Output the [X, Y] coordinate of the center of the cell containing the given text.  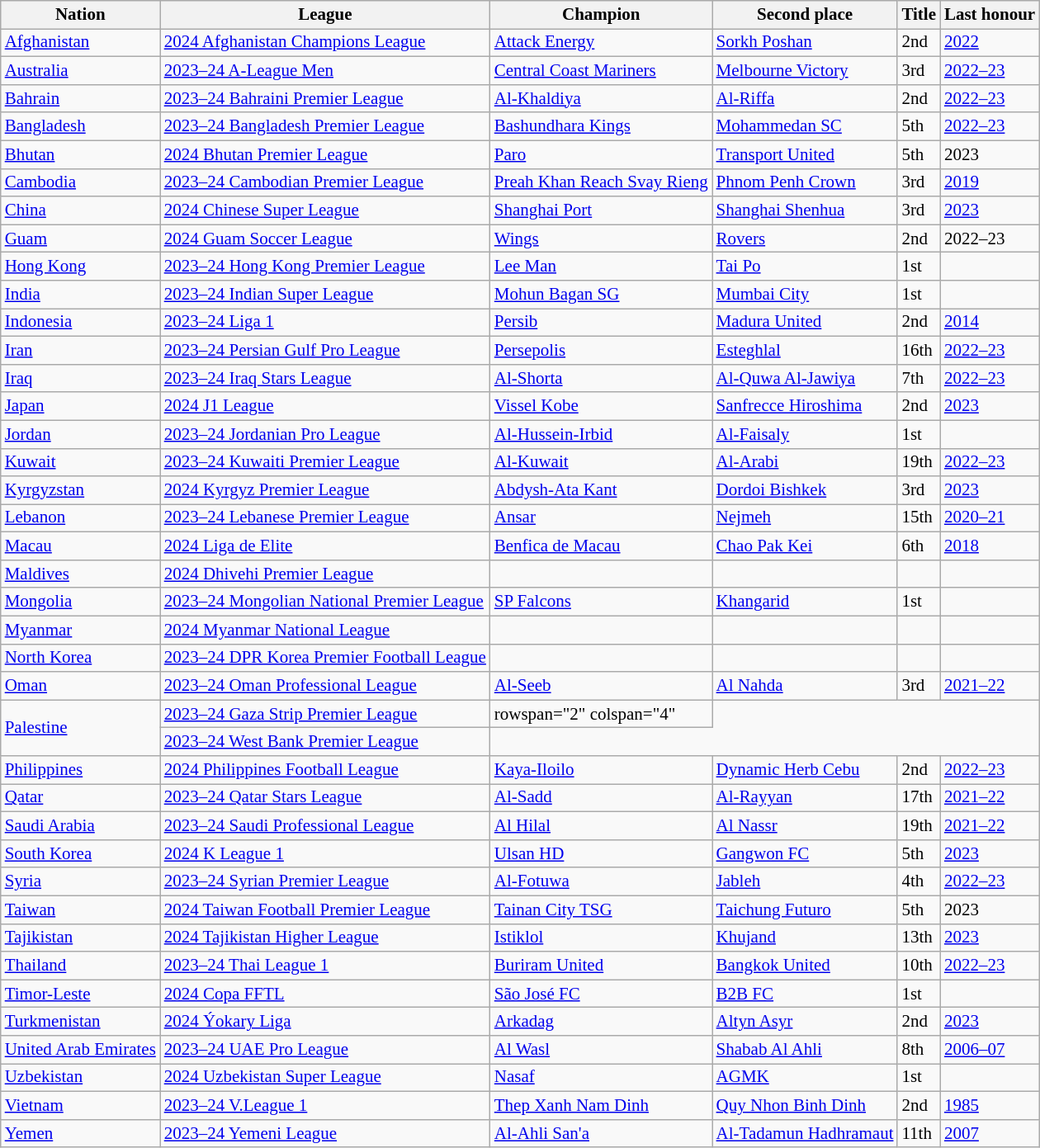
Yemen [81, 1133]
Tai Po [806, 267]
Myanmar [81, 630]
Thailand [81, 966]
Sorkh Poshan [806, 43]
South Korea [81, 853]
Tainan City TSG [601, 909]
Indonesia [81, 323]
Taichung Futuro [806, 909]
Iran [81, 350]
Kuwait [81, 462]
2023–24 Persian Gulf Pro League [325, 350]
Last honour [990, 15]
Champion [601, 15]
Esteghlal [806, 350]
Persib [601, 323]
Title [919, 15]
2024 Copa FFTL [325, 994]
2023–24 UAE Pro League [325, 1050]
2020–21 [990, 518]
Al Nahda [806, 686]
Cambodia [81, 182]
Bashundhara Kings [601, 126]
Al-Rayyan [806, 798]
rowspan="2" colspan="4" [601, 714]
2023–24 Liga 1 [325, 323]
Shabab Al Ahli [806, 1050]
10th [919, 966]
Bangladesh [81, 126]
2024 Guam Soccer League [325, 239]
Al-Fotuwa [601, 881]
Australia [81, 71]
Rovers [806, 239]
Ulsan HD [601, 853]
16th [919, 350]
15th [919, 518]
Al-Riffa [806, 98]
Quy Nhon Binh Dinh [806, 1105]
6th [919, 546]
Philippines [81, 770]
Japan [81, 406]
Al Wasl [601, 1050]
Benfica de Macau [601, 546]
2023–24 Lebanese Premier League [325, 518]
Buriram United [601, 966]
China [81, 210]
Khangarid [806, 602]
2023–24 Indian Super League [325, 295]
Shanghai Port [601, 210]
Attack Energy [601, 43]
Macau [81, 546]
Al-Faisaly [806, 434]
Turkmenistan [81, 1022]
2024 J1 League [325, 406]
Abdysh-Ata Kant [601, 490]
Guam [81, 239]
Kyrgyzstan [81, 490]
13th [919, 938]
Melbourne Victory [806, 71]
Timor-Leste [81, 994]
Gangwon FC [806, 853]
1985 [990, 1105]
India [81, 295]
7th [919, 378]
São José FC [601, 994]
2023–24 Kuwaiti Premier League [325, 462]
Lebanon [81, 518]
B2B FC [806, 994]
Palestine [81, 728]
Bhutan [81, 154]
Transport United [806, 154]
2023–24 Jordanian Pro League [325, 434]
Lee Man [601, 267]
United Arab Emirates [81, 1050]
2024 Taiwan Football Premier League [325, 909]
Hong Kong [81, 267]
Al-Tadamun Hadhramaut [806, 1133]
Syria [81, 881]
Khujand [806, 938]
2024 Kyrgyz Premier League [325, 490]
Qatar [81, 798]
Nejmeh [806, 518]
Vietnam [81, 1105]
Preah Khan Reach Svay Rieng [601, 182]
Vissel Kobe [601, 406]
Nation [81, 15]
2023–24 A-League Men [325, 71]
Saudi Arabia [81, 826]
2019 [990, 182]
2023–24 Qatar Stars League [325, 798]
2014 [990, 323]
2024 Myanmar National League [325, 630]
Mongolia [81, 602]
Wings [601, 239]
Al-Quwa Al-Jawiya [806, 378]
Afghanistan [81, 43]
Altyn Asyr [806, 1022]
Sanfrecce Hiroshima [806, 406]
North Korea [81, 658]
Al-Khaldiya [601, 98]
2024 K League 1 [325, 853]
Al-Ahli San'a [601, 1133]
2018 [990, 546]
Iraq [81, 378]
Dordoi Bishkek [806, 490]
2024 Bhutan Premier League [325, 154]
Mohun Bagan SG [601, 295]
Bahrain [81, 98]
2023–24 Cambodian Premier League [325, 182]
Kaya-Iloilo [601, 770]
Al-Shorta [601, 378]
Paro [601, 154]
2023–24 Thai League 1 [325, 966]
Oman [81, 686]
Dynamic Herb Cebu [806, 770]
2023–24 Iraq Stars League [325, 378]
SP Falcons [601, 602]
2023–24 Bahraini Premier League [325, 98]
2007 [990, 1133]
Al-Seeb [601, 686]
Al-Sadd [601, 798]
2023–24 Gaza Strip Premier League [325, 714]
2024 Afghanistan Champions League [325, 43]
17th [919, 798]
Uzbekistan [81, 1078]
2024 Chinese Super League [325, 210]
2023–24 Saudi Professional League [325, 826]
4th [919, 881]
2024 Tajikistan Higher League [325, 938]
2023–24 Yemeni League [325, 1133]
Al Hilal [601, 826]
8th [919, 1050]
Second place [806, 15]
Arkadag [601, 1022]
Maldives [81, 574]
2024 Uzbekistan Super League [325, 1078]
Phnom Penh Crown [806, 182]
2022 [990, 43]
2023–24 Oman Professional League [325, 686]
Nasaf [601, 1078]
2023–24 West Bank Premier League [325, 742]
2023–24 DPR Korea Premier Football League [325, 658]
Madura United [806, 323]
Al-Hussein-Irbid [601, 434]
Al-Arabi [806, 462]
Ansar [601, 518]
Jableh [806, 881]
2006–07 [990, 1050]
11th [919, 1133]
Taiwan [81, 909]
Shanghai Shenhua [806, 210]
2024 Philippines Football League [325, 770]
Bangkok United [806, 966]
League [325, 15]
2024 Dhivehi Premier League [325, 574]
Istiklol [601, 938]
2024 Liga de Elite [325, 546]
Chao Pak Kei [806, 546]
2023–24 Hong Kong Premier League [325, 267]
Mumbai City [806, 295]
2023–24 Syrian Premier League [325, 881]
AGMK [806, 1078]
Al Nassr [806, 826]
Jordan [81, 434]
Al-Kuwait [601, 462]
2023–24 V.League 1 [325, 1105]
Central Coast Mariners [601, 71]
2023–24 Mongolian National Premier League [325, 602]
2023–24 Bangladesh Premier League [325, 126]
Persepolis [601, 350]
2024 Ýokary Liga [325, 1022]
Thep Xanh Nam Dinh [601, 1105]
Mohammedan SC [806, 126]
Tajikistan [81, 938]
